Provide the [X, Y] coordinate of the cell's center where the given text is located.  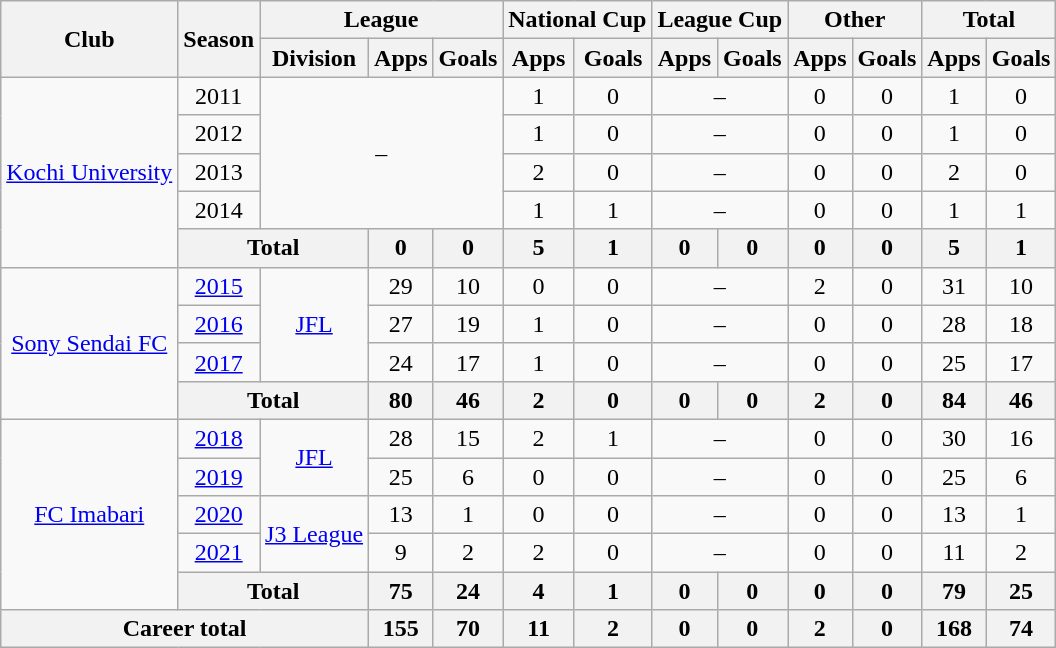
League Cup [720, 20]
Season [219, 39]
2019 [219, 477]
80 [401, 400]
30 [954, 438]
2016 [219, 324]
18 [1021, 324]
74 [1021, 629]
FC Imabari [90, 514]
2017 [219, 362]
Club [90, 39]
National Cup [578, 20]
4 [539, 591]
2020 [219, 515]
2021 [219, 553]
168 [954, 629]
31 [954, 286]
27 [401, 324]
Other [855, 20]
84 [954, 400]
70 [468, 629]
Career total [185, 629]
155 [401, 629]
2014 [219, 210]
2011 [219, 96]
2013 [219, 172]
16 [1021, 438]
Division [314, 58]
29 [401, 286]
19 [468, 324]
15 [468, 438]
79 [954, 591]
Sony Sendai FC [90, 343]
League [382, 20]
2015 [219, 286]
J3 League [314, 534]
Kochi University [90, 172]
9 [401, 553]
75 [401, 591]
2012 [219, 134]
2018 [219, 438]
